Find where the given text appears and provide that cell's center as (x, y) coordinate. 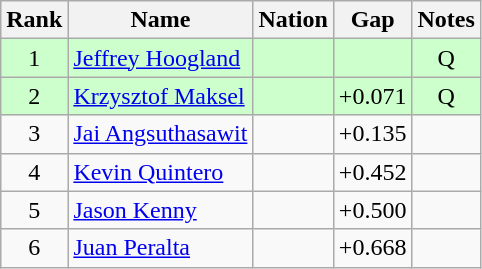
Notes (446, 20)
Jai Angsuthasawit (160, 134)
6 (34, 248)
+0.668 (372, 248)
Name (160, 20)
+0.452 (372, 172)
Krzysztof Maksel (160, 96)
3 (34, 134)
4 (34, 172)
+0.071 (372, 96)
2 (34, 96)
1 (34, 58)
+0.135 (372, 134)
Jason Kenny (160, 210)
Juan Peralta (160, 248)
Kevin Quintero (160, 172)
Jeffrey Hoogland (160, 58)
Rank (34, 20)
+0.500 (372, 210)
Gap (372, 20)
Nation (293, 20)
5 (34, 210)
